Find where the given text appears and provide that cell's center as [x, y] coordinate. 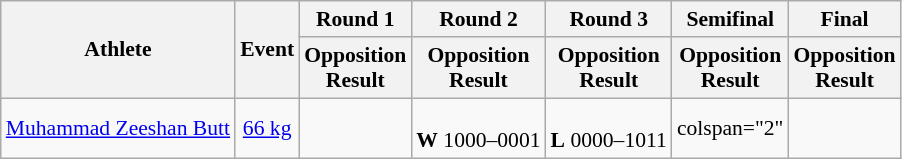
Round 3 [609, 19]
66 kg [267, 128]
Final [845, 19]
Muhammad Zeeshan Butt [118, 128]
colspan="2" [730, 128]
Round 1 [355, 19]
Round 2 [478, 19]
W 1000–0001 [478, 128]
L 0000–1011 [609, 128]
Semifinal [730, 19]
Event [267, 50]
Athlete [118, 50]
